Scan for the cell matching the given text and deliver its (X, Y) coordinate at center. 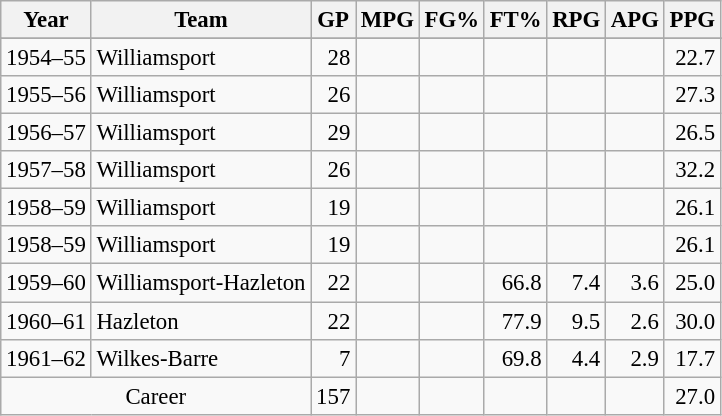
Year (46, 20)
FT% (516, 20)
1956–57 (46, 133)
MPG (388, 20)
2.9 (636, 358)
FG% (452, 20)
Team (201, 20)
29 (334, 133)
GP (334, 20)
APG (636, 20)
Career (156, 396)
30.0 (692, 321)
1961–62 (46, 358)
27.3 (692, 95)
3.6 (636, 283)
1959–60 (46, 283)
1960–61 (46, 321)
1955–56 (46, 95)
1957–58 (46, 170)
69.8 (516, 358)
32.2 (692, 170)
157 (334, 396)
17.7 (692, 358)
77.9 (516, 321)
Williamsport-Hazleton (201, 283)
PPG (692, 20)
22.7 (692, 58)
7 (334, 358)
25.0 (692, 283)
7.4 (576, 283)
9.5 (576, 321)
Hazleton (201, 321)
2.6 (636, 321)
66.8 (516, 283)
Wilkes-Barre (201, 358)
4.4 (576, 358)
26.5 (692, 133)
1954–55 (46, 58)
RPG (576, 20)
28 (334, 58)
27.0 (692, 396)
